Return the [X, Y] coordinate for the center point of the cell that contains the specified text.  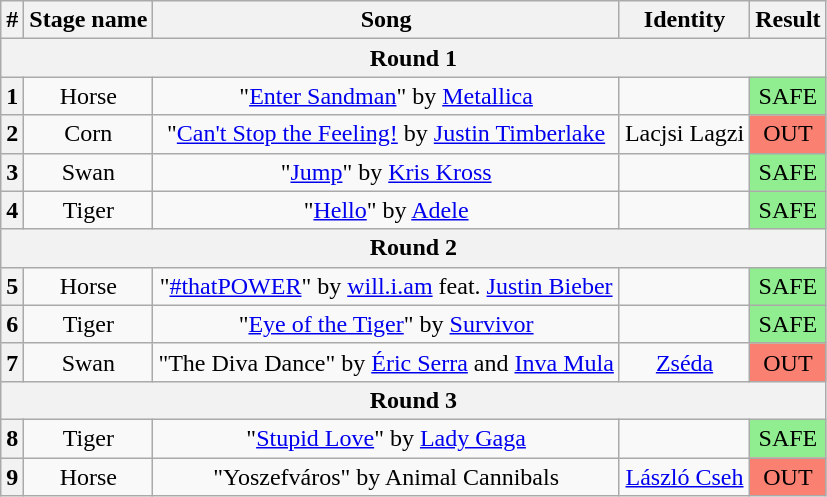
"Enter Sandman" by Metallica [386, 96]
"Jump" by Kris Kross [386, 172]
"Yoszefváros" by Animal Cannibals [386, 477]
9 [12, 477]
3 [12, 172]
# [12, 20]
Round 1 [414, 58]
Song [386, 20]
Round 3 [414, 400]
2 [12, 134]
Corn [88, 134]
"Eye of the Tiger" by Survivor [386, 324]
5 [12, 286]
László Cseh [684, 477]
"#thatPOWER" by will.i.am feat. Justin Bieber [386, 286]
8 [12, 438]
Stage name [88, 20]
1 [12, 96]
"The Diva Dance" by Éric Serra and Inva Mula [386, 362]
6 [12, 324]
7 [12, 362]
4 [12, 210]
Zséda [684, 362]
"Hello" by Adele [386, 210]
Identity [684, 20]
"Can't Stop the Feeling! by Justin Timberlake [386, 134]
Round 2 [414, 248]
Lacjsi Lagzi [684, 134]
"Stupid Love" by Lady Gaga [386, 438]
Result [788, 20]
